Capture the cell that displays the provided text and extract its [x, y] central coordinate. 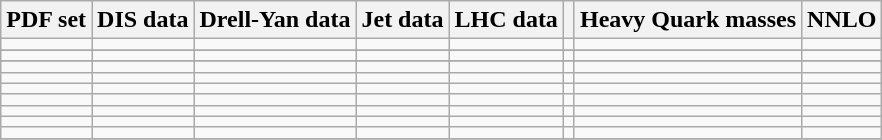
PDF set [46, 20]
Heavy Quark masses [688, 20]
Jet data [402, 20]
Drell-Yan data [275, 20]
NNLO [842, 20]
LHC data [506, 20]
DIS data [143, 20]
